Capture the cell that displays the provided text and extract its (x, y) central coordinate. 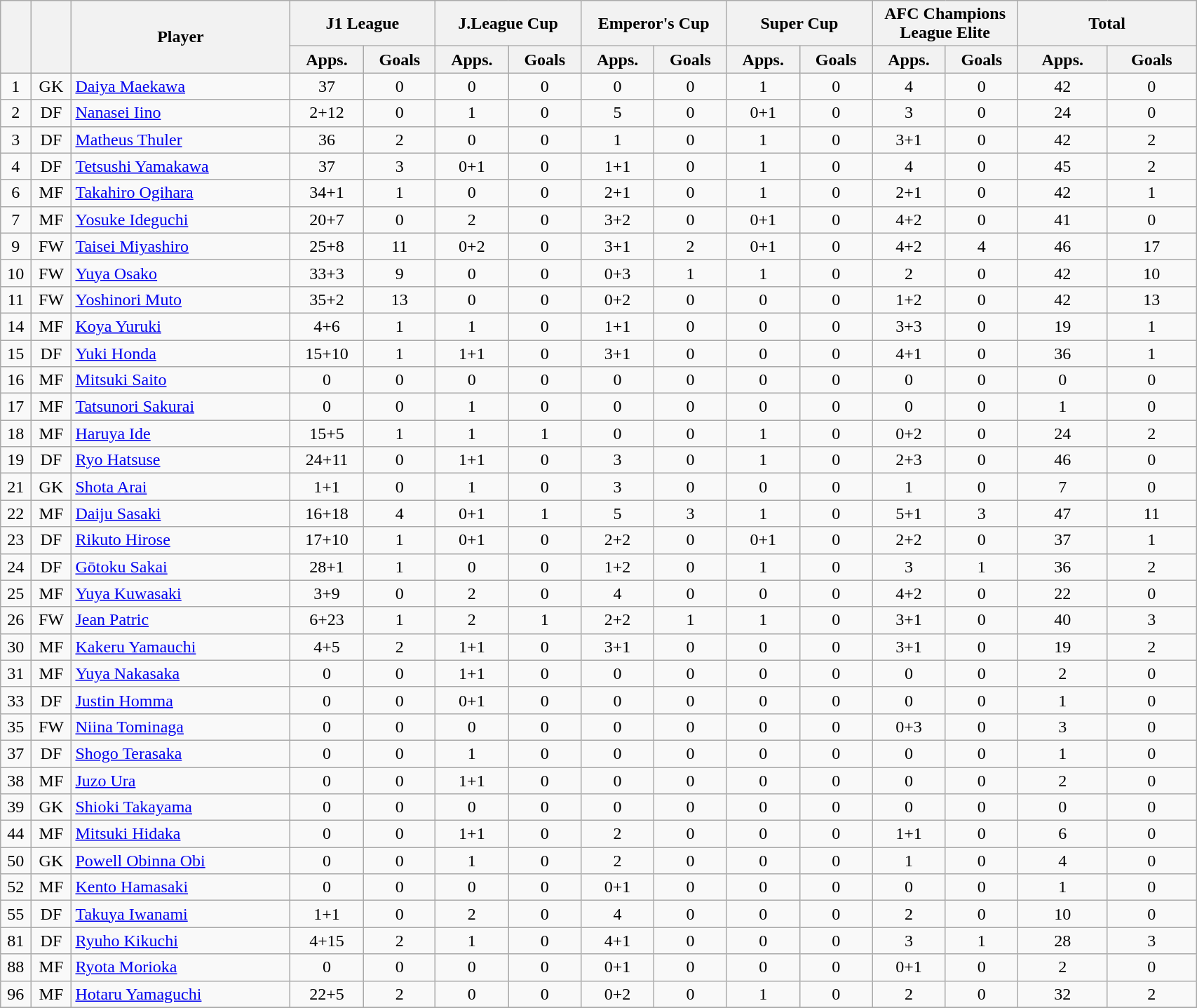
32 (1063, 994)
47 (1063, 513)
Kento Hamasaki (181, 887)
16+18 (327, 513)
15+5 (327, 434)
30 (15, 647)
22+5 (327, 994)
52 (15, 887)
Ryo Hatsuse (181, 460)
AFC Champions League Elite (945, 24)
Powell Obinna Obi (181, 861)
5+1 (909, 513)
Mitsuki Saito (181, 380)
Jean Patric (181, 620)
Ryota Morioka (181, 967)
3+9 (327, 593)
16 (15, 380)
3+2 (617, 220)
15+10 (327, 353)
Shogo Terasaka (181, 753)
81 (15, 941)
88 (15, 967)
4+5 (327, 647)
Takahiro Ogihara (181, 193)
4+15 (327, 941)
Super Cup (799, 24)
20+7 (327, 220)
Yuya Osako (181, 273)
41 (1063, 220)
Hotaru Yamaguchi (181, 994)
28 (1063, 941)
34+1 (327, 193)
35+2 (327, 300)
Ryuho Kikuchi (181, 941)
Emperor's Cup (654, 24)
4+6 (327, 326)
Takuya Iwanami (181, 914)
26 (15, 620)
25+8 (327, 246)
Niina Tominaga (181, 727)
2+3 (909, 460)
31 (15, 673)
J.League Cup (508, 24)
Matheus Thuler (181, 140)
Shioki Takayama (181, 807)
Justin Homma (181, 700)
Kakeru Yamauchi (181, 647)
Shota Arai (181, 487)
Tetsushi Yamakawa (181, 166)
23 (15, 540)
18 (15, 434)
Haruya Ide (181, 434)
Koya Yuruki (181, 326)
Daiju Sasaki (181, 513)
3+3 (909, 326)
44 (15, 834)
25 (15, 593)
Player (181, 36)
35 (15, 727)
55 (15, 914)
Daiya Maekawa (181, 86)
17+10 (327, 540)
33 (15, 700)
Yoshinori Muto (181, 300)
24+11 (327, 460)
39 (15, 807)
Yosuke Ideguchi (181, 220)
Mitsuki Hidaka (181, 834)
50 (15, 861)
38 (15, 781)
Yuya Nakasaka (181, 673)
Gōtoku Sakai (181, 567)
Juzo Ura (181, 781)
J1 League (363, 24)
Tatsunori Sakurai (181, 407)
21 (15, 487)
Yuki Honda (181, 353)
40 (1063, 620)
6+23 (327, 620)
28+1 (327, 567)
Yuya Kuwasaki (181, 593)
Total (1107, 24)
45 (1063, 166)
96 (15, 994)
Rikuto Hirose (181, 540)
Taisei Miyashiro (181, 246)
2+12 (327, 113)
14 (15, 326)
15 (15, 353)
33+3 (327, 273)
Nanasei Iino (181, 113)
